Identify which cell holds the provided text, then report its [X, Y] central coordinate. 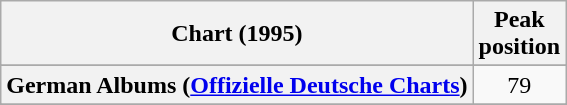
Chart (1995) [237, 34]
Peakposition [519, 34]
79 [519, 85]
German Albums (Offizielle Deutsche Charts) [237, 85]
